Return the [x, y] coordinate for the center point of the cell that contains the specified text.  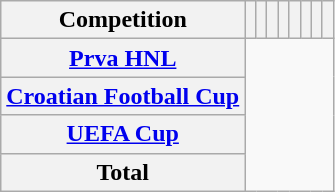
Total [123, 172]
Croatian Football Cup [123, 96]
Prva HNL [123, 58]
Competition [123, 20]
UEFA Cup [123, 134]
